Extract the [X, Y] coordinate from the center of the cell holding the provided text.  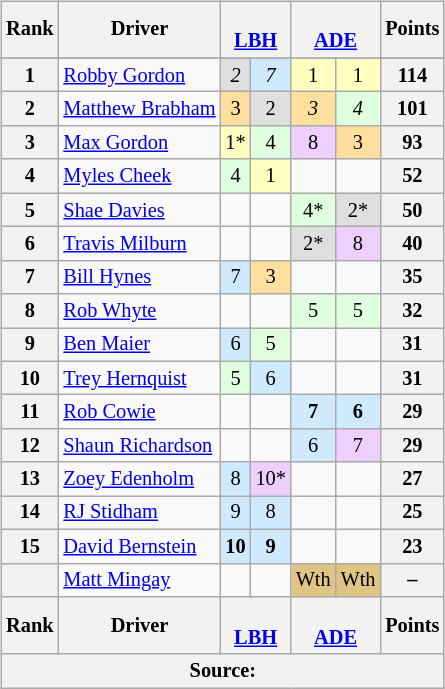
Zoey Edenholm [140, 479]
23 [412, 546]
101 [412, 109]
11 [30, 412]
Max Gordon [140, 143]
1* [236, 143]
114 [412, 75]
25 [412, 513]
David Bernstein [140, 546]
40 [412, 244]
14 [30, 513]
52 [412, 176]
12 [30, 446]
Rob Whyte [140, 311]
RJ Stidham [140, 513]
93 [412, 143]
32 [412, 311]
15 [30, 546]
Source: [222, 671]
35 [412, 277]
Shaun Richardson [140, 446]
Shae Davies [140, 210]
Bill Hynes [140, 277]
Trey Hernquist [140, 378]
Matthew Brabham [140, 109]
4* [314, 210]
13 [30, 479]
Ben Maier [140, 345]
10* [271, 479]
Robby Gordon [140, 75]
Rob Cowie [140, 412]
27 [412, 479]
Matt Mingay [140, 580]
Myles Cheek [140, 176]
Travis Milburn [140, 244]
50 [412, 210]
– [412, 580]
